Output the [X, Y] coordinate of the center of the cell containing the given text.  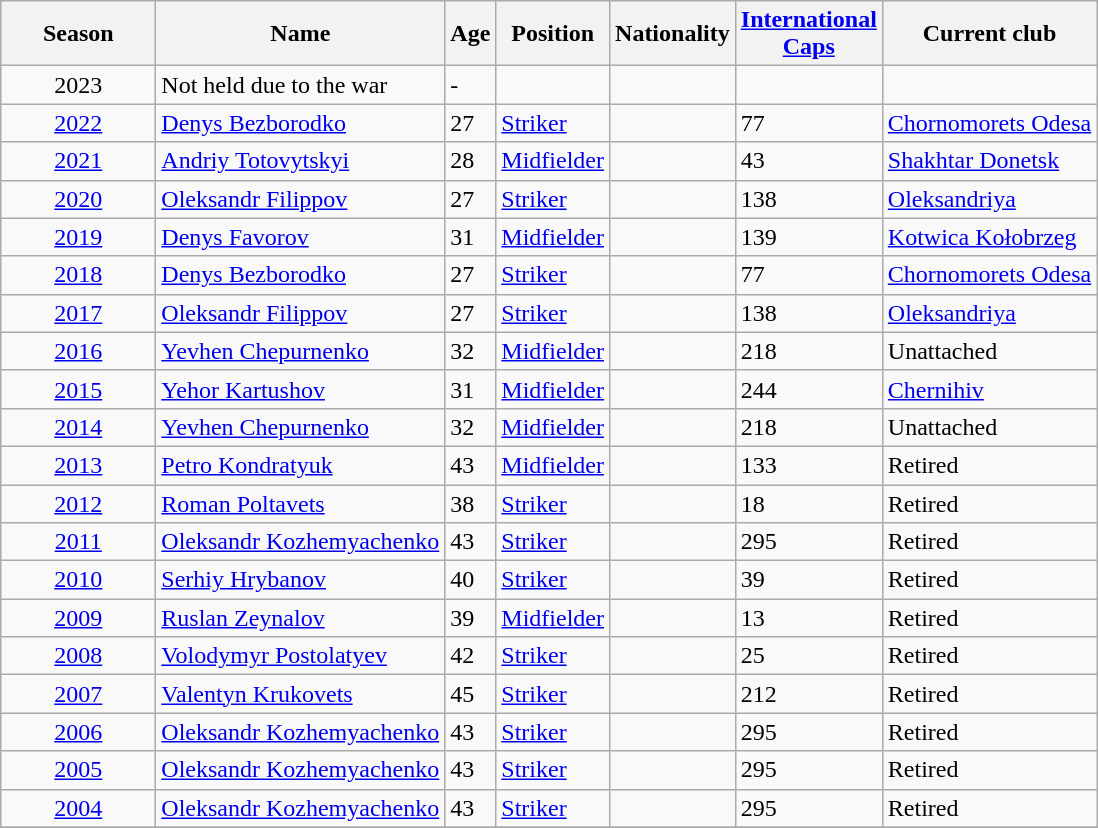
Ruslan Zeynalov [300, 618]
- [470, 85]
Serhiy Hrybanov [300, 580]
Chernihiv [989, 389]
Age [470, 34]
139 [808, 237]
Nationality [673, 34]
2006 [78, 732]
Season [78, 34]
42 [470, 656]
40 [470, 580]
2023 [78, 85]
2015 [78, 389]
2008 [78, 656]
38 [470, 503]
2016 [78, 351]
Current club [989, 34]
Name [300, 34]
2017 [78, 313]
18 [808, 503]
133 [808, 465]
244 [808, 389]
InternationalCaps [808, 34]
Petro Kondratyuk [300, 465]
2007 [78, 694]
Volodymyr Postolatyev [300, 656]
2011 [78, 542]
25 [808, 656]
2013 [78, 465]
Roman Poltavets [300, 503]
2010 [78, 580]
Andriy Totovytskyi [300, 161]
2021 [78, 161]
Kotwica Kołobrzeg [989, 237]
2012 [78, 503]
2022 [78, 123]
Position [553, 34]
212 [808, 694]
Yehor Kartushov [300, 389]
2009 [78, 618]
2018 [78, 275]
2020 [78, 199]
2004 [78, 808]
Denys Favorov [300, 237]
2014 [78, 427]
Valentyn Krukovets [300, 694]
Shakhtar Donetsk [989, 161]
Not held due to the war [300, 85]
2019 [78, 237]
2005 [78, 770]
28 [470, 161]
13 [808, 618]
45 [470, 694]
